Detect which cell encompasses the target text, then output its (x, y) center coordinate. 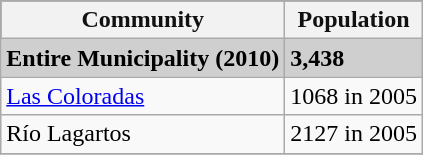
2127 in 2005 (354, 134)
Río Lagartos (143, 134)
3,438 (354, 58)
Entire Municipality (2010) (143, 58)
1068 in 2005 (354, 96)
Las Coloradas (143, 96)
Community (143, 20)
Population (354, 20)
